Pinpoint the cell where the given text exists, returning its [x, y] midpoint coordinate. 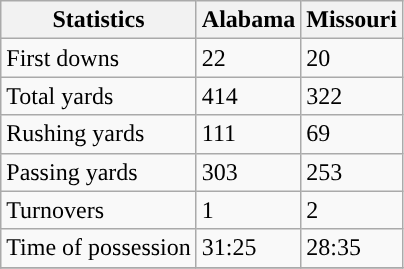
Rushing yards [99, 134]
Total yards [99, 96]
22 [248, 58]
Time of possession [99, 248]
1 [248, 210]
69 [352, 134]
First downs [99, 58]
322 [352, 96]
2 [352, 210]
28:35 [352, 248]
Alabama [248, 20]
303 [248, 172]
Missouri [352, 20]
Statistics [99, 20]
111 [248, 134]
20 [352, 58]
Passing yards [99, 172]
Turnovers [99, 210]
414 [248, 96]
31:25 [248, 248]
253 [352, 172]
